Locate the cell with the specified text and output its [X, Y] center coordinate. 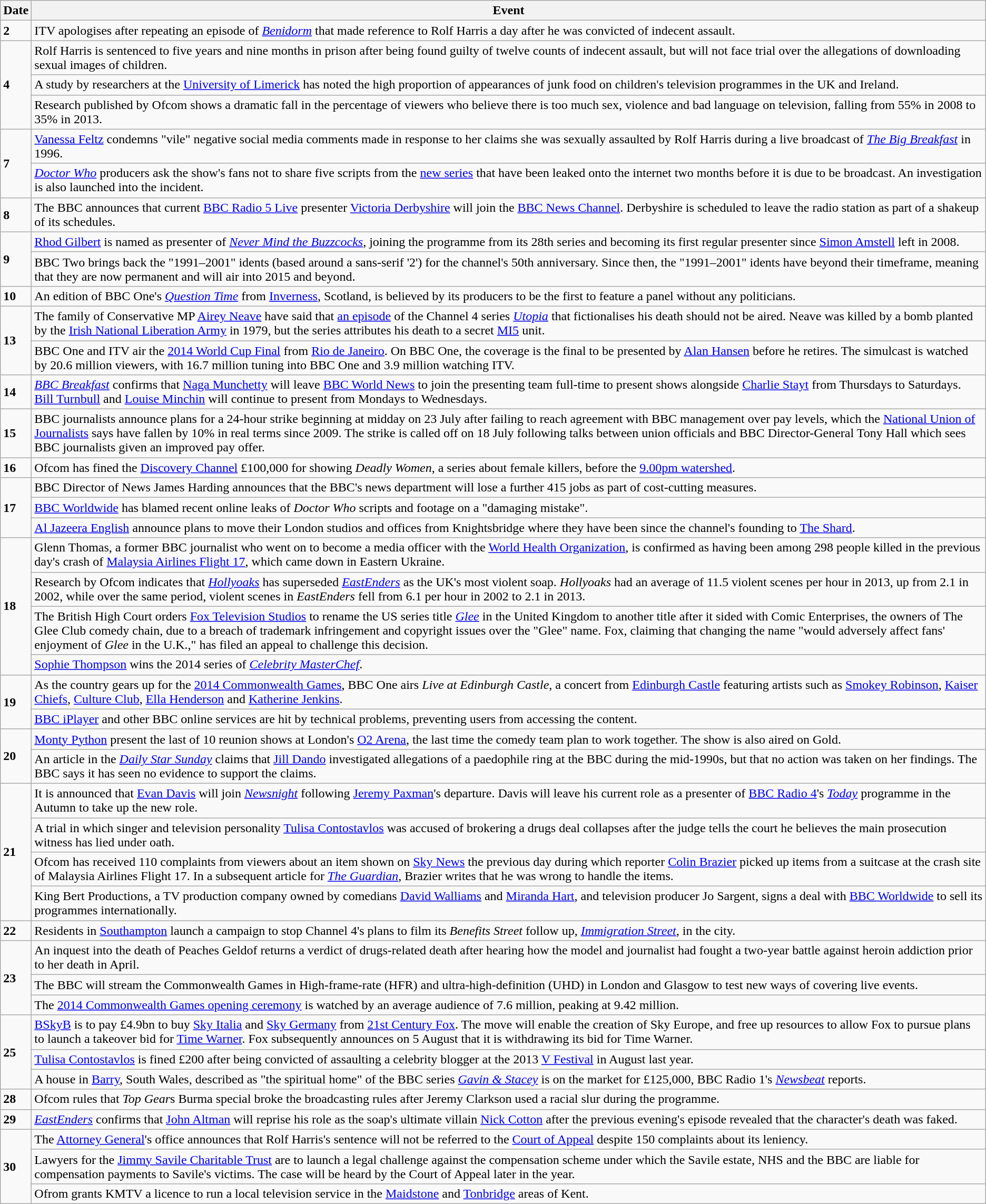
BBC iPlayer and other BBC online services are hit by technical problems, preventing users from accessing the content. [509, 719]
15 [16, 433]
Ofcom rules that Top Gears Burma special broke the broadcasting rules after Jeremy Clarkson used a racial slur during the programme. [509, 1099]
28 [16, 1099]
4 [16, 85]
22 [16, 931]
BBC Director of News James Harding announces that the BBC's news department will lose a further 415 jobs as part of cost-cutting measures. [509, 488]
Tulisa Contostavlos is fined £200 after being convicted of assaulting a celebrity blogger at the 2013 V Festival in August last year. [509, 1059]
25 [16, 1052]
2 [16, 31]
30 [16, 1166]
23 [16, 978]
16 [16, 468]
Ofcom has fined the Discovery Channel £100,000 for showing Deadly Women, a series about female killers, before the 9.00pm watershed. [509, 468]
The 2014 Commonwealth Games opening ceremony is watched by an average audience of 7.6 million, peaking at 9.42 million. [509, 1005]
21 [16, 852]
Ofrom grants KMTV a licence to run a local television service in the Maidstone and Tonbridge areas of Kent. [509, 1193]
ITV apologises after repeating an episode of Benidorm that made reference to Rolf Harris a day after he was convicted of indecent assault. [509, 31]
Date [16, 11]
17 [16, 508]
Event [509, 11]
29 [16, 1119]
20 [16, 756]
14 [16, 392]
19 [16, 702]
8 [16, 215]
10 [16, 296]
7 [16, 163]
13 [16, 340]
Sophie Thompson wins the 2014 series of Celebrity MasterChef. [509, 665]
BBC Worldwide has blamed recent online leaks of Doctor Who scripts and footage on a "damaging mistake". [509, 508]
Residents in Southampton launch a campaign to stop Channel 4's plans to film its Benefits Street follow up, Immigration Street, in the city. [509, 931]
18 [16, 606]
9 [16, 259]
